Capture the cell that displays the provided text and extract its [x, y] central coordinate. 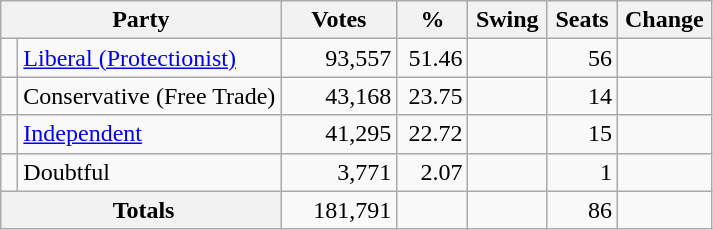
2.07 [432, 172]
Doubtful [150, 172]
Swing [508, 20]
181,791 [339, 210]
Conservative (Free Trade) [150, 96]
23.75 [432, 96]
1 [582, 172]
86 [582, 210]
Liberal (Protectionist) [150, 58]
56 [582, 58]
14 [582, 96]
3,771 [339, 172]
43,168 [339, 96]
22.72 [432, 134]
15 [582, 134]
Change [665, 20]
41,295 [339, 134]
Seats [582, 20]
Votes [339, 20]
51.46 [432, 58]
93,557 [339, 58]
Party [141, 20]
Totals [141, 210]
% [432, 20]
Independent [150, 134]
